Output the [x, y] coordinate of the center of the cell containing the given text.  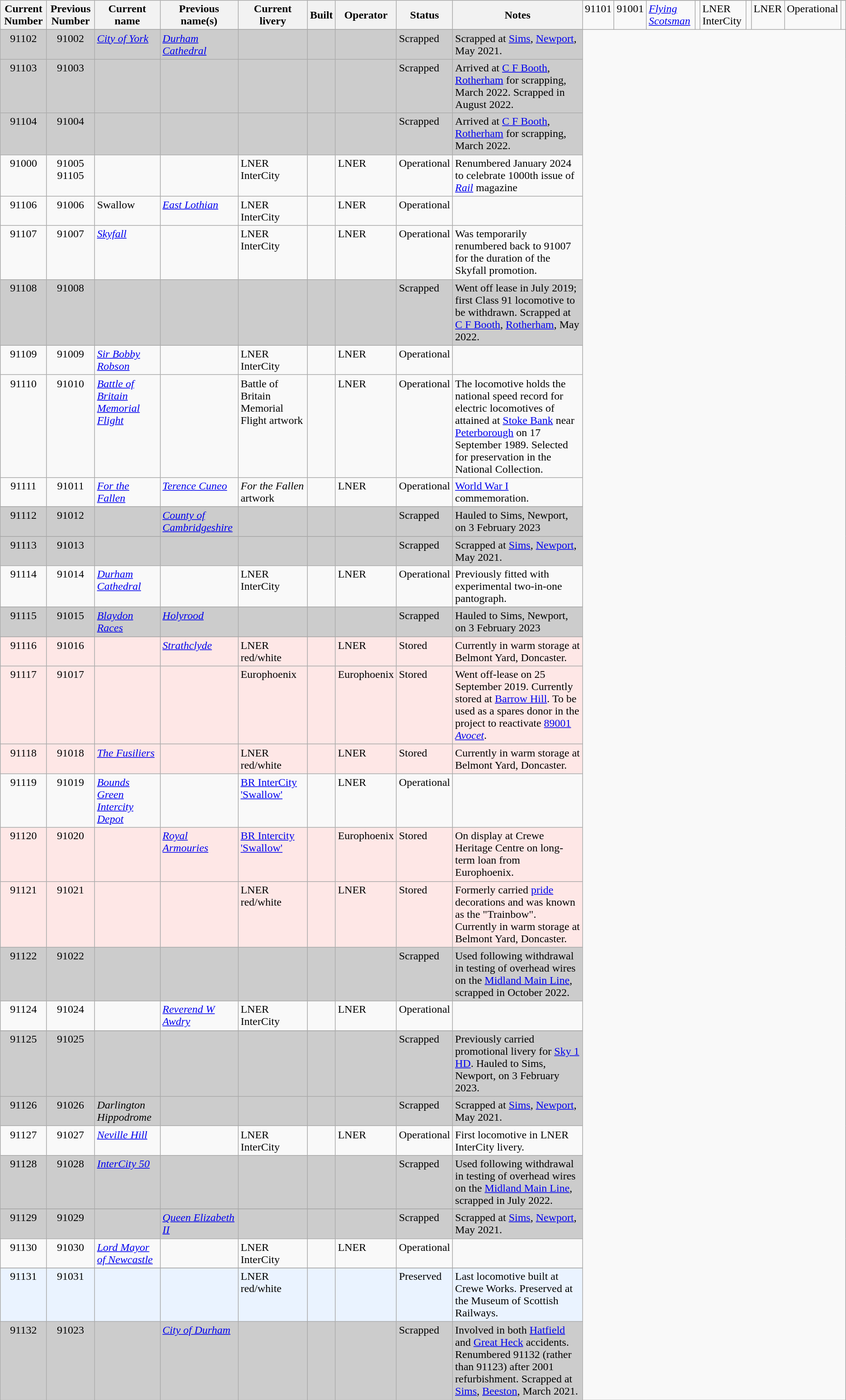
Arrived at C F Booth, Rotherham for scrapping, March 2022. [518, 134]
91003 [70, 86]
91000 [23, 175]
Flying Scotsman [671, 15]
91015 [70, 622]
91029 [70, 1224]
91104 [23, 134]
91128 [23, 1182]
BR InterCity 'Swallow' [273, 801]
Was temporarily renumbered back to 91007 for the duration of the Skyfall promotion. [518, 252]
91132 [23, 1361]
91127 [23, 1141]
Preserved [424, 1295]
91103 [23, 86]
Previously carried promotional livery for Sky 1 HD. Hauled to Sims, Newport, on 3 February 2023. [518, 1063]
Renumbered January 2024 to celebrate 1000th issue of Rail magazine [518, 175]
91111 [23, 492]
91024 [70, 1016]
Darlington Hippodrome [127, 1111]
91120 [23, 854]
County of Cambridgeshire [199, 521]
91031 [70, 1295]
Holyrood [199, 622]
For the Fallen artwork [273, 492]
91025 [70, 1063]
91121 [23, 914]
91010 [70, 426]
First locomotive in LNER InterCity livery. [518, 1141]
City of York [127, 44]
91018 [70, 759]
91113 [23, 550]
Status [424, 15]
Strathclyde [199, 652]
91115 [23, 622]
Lord Mayor of Newcastle [127, 1253]
91126 [23, 1111]
91119 [23, 801]
Current name [127, 15]
91019 [70, 801]
91117 [23, 705]
9100591105 [70, 175]
91027 [70, 1141]
Used following withdrawal in testing of overhead wires on the Midland Main Line, scrapped in July 2022. [518, 1182]
Neville Hill [127, 1141]
Used following withdrawal in testing of overhead wires on the Midland Main Line, scrapped in October 2022. [518, 974]
Bounds Green Intercity Depot [127, 801]
91009 [70, 360]
91028 [70, 1182]
91101 [598, 15]
Sir Bobby Robson [127, 360]
91102 [23, 44]
Current Number [23, 15]
91008 [70, 312]
Royal Armouries [199, 854]
BR Intercity 'Swallow' [273, 854]
91012 [70, 521]
91129 [23, 1224]
91131 [23, 1295]
91022 [70, 974]
91017 [70, 705]
91122 [23, 974]
91014 [70, 587]
City of Durham [199, 1361]
91118 [23, 759]
91001 [630, 15]
91109 [23, 360]
Went off lease in July 2019; first Class 91 locomotive to be withdrawn. Scrapped at C F Booth, Rotherham, May 2022. [518, 312]
Last locomotive built at Crewe Works. Preserved at the Museum of Scottish Railways. [518, 1295]
Previous name(s) [199, 15]
91114 [23, 587]
InterCity 50 [127, 1182]
91021 [70, 914]
91007 [70, 252]
World War I commemoration. [518, 492]
Current livery [273, 15]
Built [321, 15]
Blaydon Races [127, 622]
The Fusiliers [127, 759]
Notes [518, 15]
91108 [23, 312]
91130 [23, 1253]
91116 [23, 652]
91125 [23, 1063]
91004 [70, 134]
Previous Number [70, 15]
91030 [70, 1253]
Reverend W Awdry [199, 1016]
91107 [23, 252]
91011 [70, 492]
91016 [70, 652]
91112 [23, 521]
Swallow [127, 211]
91023 [70, 1361]
91006 [70, 211]
East Lothian [199, 211]
Battle of Britain Memorial Flight [127, 426]
For the Fallen [127, 492]
91110 [23, 426]
91020 [70, 854]
91026 [70, 1111]
91106 [23, 211]
Formerly carried pride decorations and was known as the "Trainbow". Currently in warm storage at Belmont Yard, Doncaster. [518, 914]
Skyfall [127, 252]
Queen Elizabeth II [199, 1224]
91013 [70, 550]
Went off-lease on 25 September 2019. Currently stored at Barrow Hill. To be used as a spares donor in the project to reactivate 89001 Avocet. [518, 705]
Previously fitted with experimental two-in-one pantograph. [518, 587]
Battle of Britain Memorial Flight artwork [273, 426]
Operator [366, 15]
Arrived at C F Booth, Rotherham for scrapping, March 2022. Scrapped in August 2022. [518, 86]
On display at Crewe Heritage Centre on long-term loan from Europhoenix. [518, 854]
91002 [70, 44]
Terence Cuneo [199, 492]
91124 [23, 1016]
